Search for the cell housing the specified text and yield its (X, Y) center coordinate. 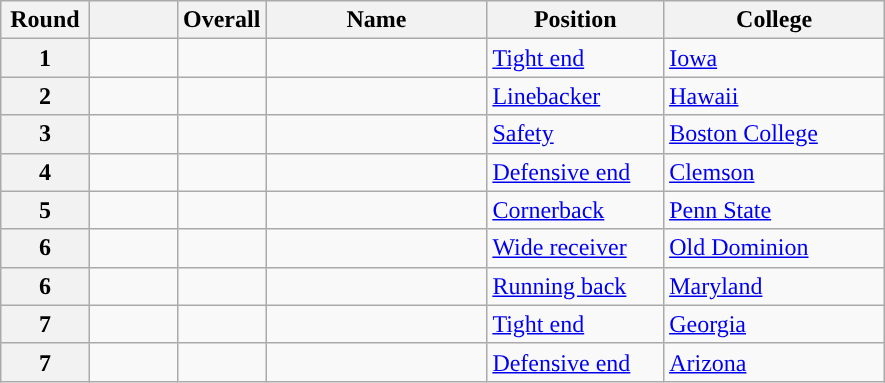
2 (45, 96)
Boston College (774, 134)
1 (45, 58)
Old Dominion (774, 248)
Linebacker (576, 96)
Hawaii (774, 96)
Round (45, 20)
Georgia (774, 324)
Safety (576, 134)
College (774, 20)
Running back (576, 286)
Wide receiver (576, 248)
5 (45, 210)
Overall (222, 20)
Clemson (774, 172)
Cornerback (576, 210)
Penn State (774, 210)
4 (45, 172)
Arizona (774, 362)
Iowa (774, 58)
Name (376, 20)
Position (576, 20)
Maryland (774, 286)
3 (45, 134)
